Extract the (X, Y) coordinate from the center of the cell holding the provided text.  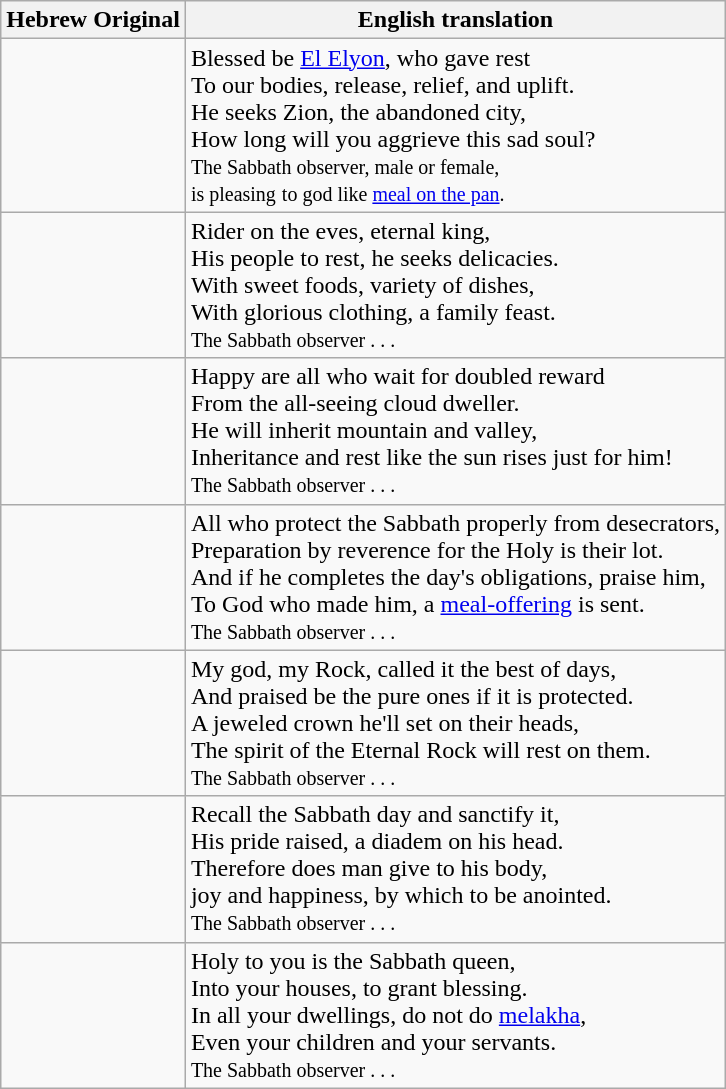
Hebrew Original (94, 20)
English translation (455, 20)
